For the text-containing cell, return its midpoint in (X, Y) coordinate format. 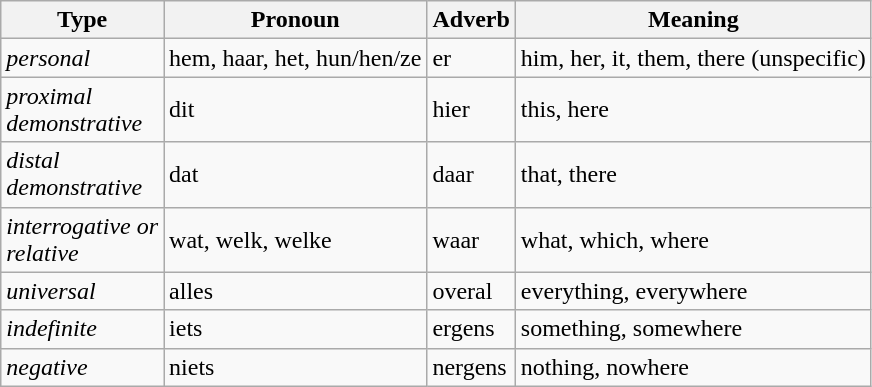
personal (82, 58)
universal (82, 291)
daar (471, 174)
alles (296, 291)
this, here (693, 110)
overal (471, 291)
him, her, it, them, there (unspecific) (693, 58)
interrogative orrelative (82, 240)
nergens (471, 367)
what, which, where (693, 240)
nothing, nowhere (693, 367)
Pronoun (296, 20)
ergens (471, 329)
wat, welk, welke (296, 240)
iets (296, 329)
indefinite (82, 329)
niets (296, 367)
Meaning (693, 20)
Type (82, 20)
something, somewhere (693, 329)
dat (296, 174)
negative (82, 367)
dit (296, 110)
waar (471, 240)
everything, everywhere (693, 291)
Adverb (471, 20)
hier (471, 110)
that, there (693, 174)
er (471, 58)
hem, haar, het, hun/hen/ze (296, 58)
proximaldemonstrative (82, 110)
distaldemonstrative (82, 174)
